Search for the cell housing the specified text and yield its (x, y) center coordinate. 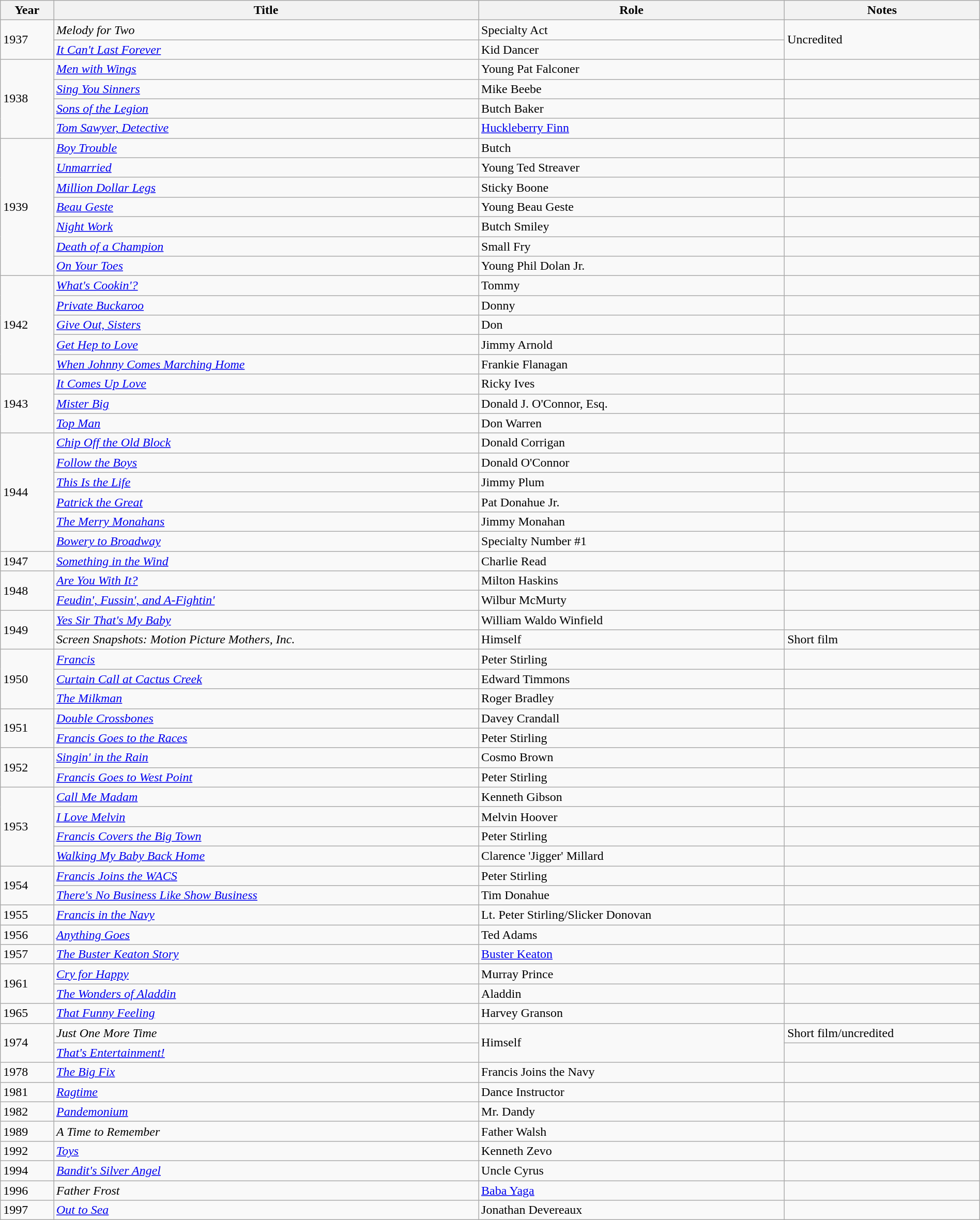
The Merry Monahans (266, 521)
Get Hep to Love (266, 345)
1954 (27, 886)
Roger Bradley (632, 699)
Patrick the Great (266, 502)
Something in the Wind (266, 561)
Sticky Boone (632, 187)
Mister Big (266, 404)
1948 (27, 591)
That Funny Feeling (266, 1013)
Just One More Time (266, 1033)
Are You With It? (266, 581)
Ted Adams (632, 935)
Cosmo Brown (632, 758)
Chip Off the Old Block (266, 443)
Jimmy Monahan (632, 521)
Sing You Sinners (266, 89)
1944 (27, 492)
Kenneth Zevo (632, 1151)
This Is the Life (266, 482)
It Can't Last Forever (266, 50)
Jonathan Devereaux (632, 1210)
Top Man (266, 423)
Jimmy Arnold (632, 345)
1989 (27, 1131)
Small Fry (632, 246)
Short film (882, 640)
Pat Donahue Jr. (632, 502)
1956 (27, 935)
Huckleberry Finn (632, 128)
Aladdin (632, 994)
Short film/uncredited (882, 1033)
1947 (27, 561)
The Wonders of Aladdin (266, 994)
Specialty Act (632, 30)
Anything Goes (266, 935)
Feudin', Fussin', and A-Fightin' (266, 600)
Tom Sawyer, Detective (266, 128)
Curtain Call at Cactus Creek (266, 679)
The Buster Keaton Story (266, 954)
Frankie Flanagan (632, 364)
Bowery to Broadway (266, 541)
1938 (27, 99)
1982 (27, 1111)
When Johnny Comes Marching Home (266, 364)
1974 (27, 1043)
Wilbur McMurty (632, 600)
Harvey Granson (632, 1013)
1939 (27, 207)
Milton Haskins (632, 581)
The Milkman (266, 699)
Francis Goes to West Point (266, 777)
Murray Prince (632, 974)
Buster Keaton (632, 954)
Francis (266, 659)
William Waldo Winfield (632, 620)
1994 (27, 1170)
Notes (882, 10)
Follow the Boys (266, 462)
Jimmy Plum (632, 482)
Francis Joins the WACS (266, 876)
Beau Geste (266, 207)
Melody for Two (266, 30)
Francis Covers the Big Town (266, 836)
Tommy (632, 286)
Unmarried (266, 167)
Screen Snapshots: Motion Picture Mothers, Inc. (266, 640)
What's Cookin'? (266, 286)
Walking My Baby Back Home (266, 856)
Mike Beebe (632, 89)
Donald J. O'Connor, Esq. (632, 404)
Don Warren (632, 423)
1992 (27, 1151)
Uncle Cyrus (632, 1170)
That's Entertainment! (266, 1053)
Young Beau Geste (632, 207)
Bandit's Silver Angel (266, 1170)
1953 (27, 826)
Baba Yaga (632, 1190)
Uncredited (882, 40)
I Love Melvin (266, 816)
Tim Donahue (632, 895)
Men with Wings (266, 69)
1937 (27, 40)
Young Phil Dolan Jr. (632, 266)
Kid Dancer (632, 50)
Singin' in the Rain (266, 758)
1955 (27, 915)
Young Pat Falconer (632, 69)
Title (266, 10)
Francis Goes to the Races (266, 738)
Ragtime (266, 1092)
Yes Sir That's My Baby (266, 620)
1961 (27, 984)
The Big Fix (266, 1072)
1965 (27, 1013)
1957 (27, 954)
Mr. Dandy (632, 1111)
Out to Sea (266, 1210)
Don (632, 325)
There's No Business Like Show Business (266, 895)
Private Buckaroo (266, 305)
1942 (27, 325)
1951 (27, 728)
Lt. Peter Stirling/Slicker Donovan (632, 915)
Butch Smiley (632, 226)
Father Walsh (632, 1131)
Dance Instructor (632, 1092)
Young Ted Streaver (632, 167)
Cry for Happy (266, 974)
Donald O'Connor (632, 462)
Pandemonium (266, 1111)
Father Frost (266, 1190)
Butch Baker (632, 109)
Donald Corrigan (632, 443)
1996 (27, 1190)
Double Crossbones (266, 718)
Toys (266, 1151)
1949 (27, 630)
It Comes Up Love (266, 384)
1950 (27, 679)
1997 (27, 1210)
Ricky Ives (632, 384)
A Time to Remember (266, 1131)
1981 (27, 1092)
Clarence 'Jigger' Millard (632, 856)
Give Out, Sisters (266, 325)
Edward Timmons (632, 679)
Donny (632, 305)
Melvin Hoover (632, 816)
1952 (27, 767)
Francis in the Navy (266, 915)
Night Work (266, 226)
Role (632, 10)
Kenneth Gibson (632, 797)
Death of a Champion (266, 246)
On Your Toes (266, 266)
Butch (632, 148)
Specialty Number #1 (632, 541)
Sons of the Legion (266, 109)
Year (27, 10)
1978 (27, 1072)
Francis Joins the Navy (632, 1072)
Call Me Madam (266, 797)
Charlie Read (632, 561)
Million Dollar Legs (266, 187)
Davey Crandall (632, 718)
1943 (27, 404)
Boy Trouble (266, 148)
